Capture the cell that displays the provided text and extract its [x, y] central coordinate. 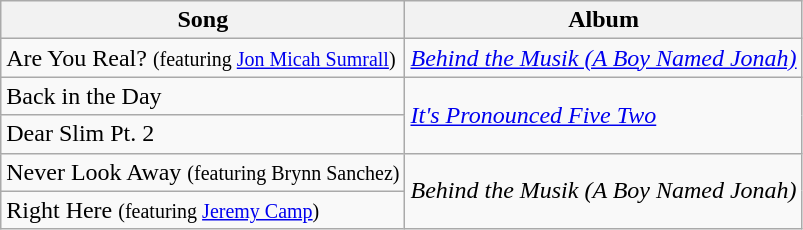
It's Pronounced Five Two [604, 115]
Right Here (featuring Jeremy Camp) [203, 210]
Never Look Away (featuring Brynn Sanchez) [203, 172]
Song [203, 20]
Back in the Day [203, 96]
Dear Slim Pt. 2 [203, 134]
Album [604, 20]
Are You Real? (featuring Jon Micah Sumrall) [203, 58]
